Extract the (x, y) coordinate from the center of the cell holding the provided text.  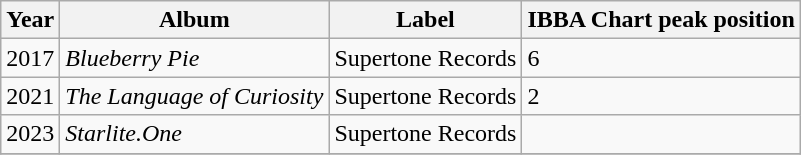
Year (30, 20)
2017 (30, 58)
6 (661, 58)
The Language of Curiosity (194, 96)
2023 (30, 134)
IBBA Chart peak position (661, 20)
Blueberry Pie (194, 58)
2 (661, 96)
Starlite.One (194, 134)
Label (426, 20)
Album (194, 20)
2021 (30, 96)
